Search for the cell housing the specified text and yield its (x, y) center coordinate. 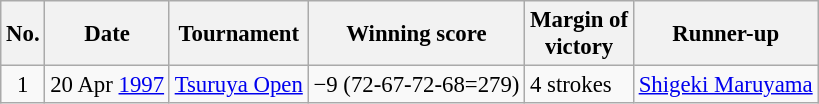
−9 (72-67-72-68=279) (416, 85)
Tournament (238, 34)
No. (23, 34)
Margin ofvictory (580, 34)
Runner-up (726, 34)
1 (23, 85)
Date (107, 34)
4 strokes (580, 85)
20 Apr 1997 (107, 85)
Winning score (416, 34)
Tsuruya Open (238, 85)
Shigeki Maruyama (726, 85)
